For the text-containing cell, return its midpoint in (x, y) coordinate format. 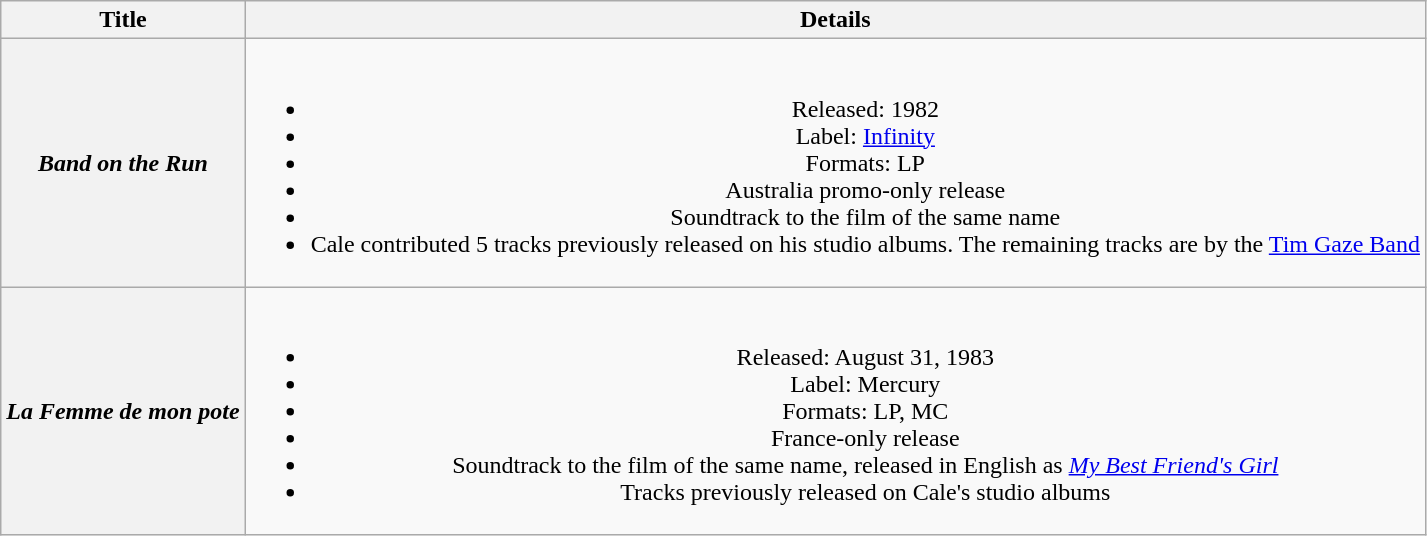
Band on the Run (123, 163)
Title (123, 20)
Details (835, 20)
La Femme de mon pote (123, 411)
